Locate the cell with the specified text and output its (X, Y) center coordinate. 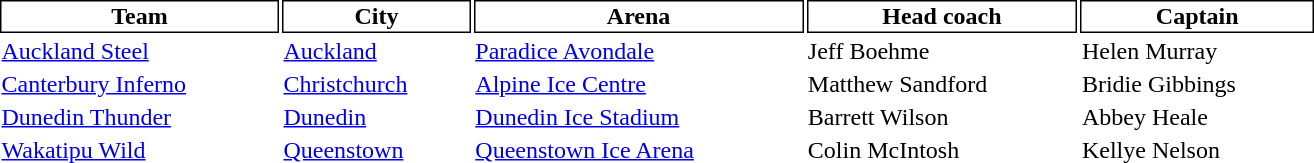
Captain (1197, 16)
Dunedin Ice Stadium (639, 117)
Arena (639, 16)
Abbey Heale (1197, 117)
Head coach (942, 16)
City (376, 16)
Dunedin Thunder (140, 117)
Christchurch (376, 84)
Helen Murray (1197, 51)
Paradice Avondale (639, 51)
Bridie Gibbings (1197, 84)
Auckland (376, 51)
Auckland Steel (140, 51)
Alpine Ice Centre (639, 84)
Team (140, 16)
Dunedin (376, 117)
Canterbury Inferno (140, 84)
Barrett Wilson (942, 117)
Matthew Sandford (942, 84)
Jeff Boehme (942, 51)
